Locate the cell with the specified text and output its (X, Y) center coordinate. 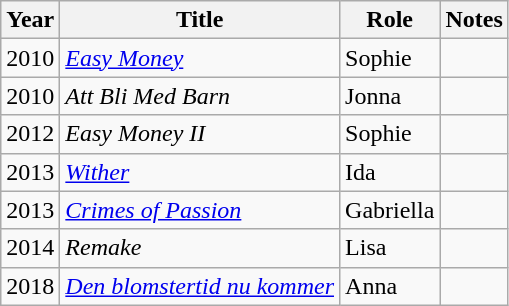
Easy Money (200, 58)
2014 (30, 248)
Gabriella (390, 210)
Wither (200, 172)
Role (390, 20)
Den blomstertid nu kommer (200, 286)
Remake (200, 248)
Easy Money II (200, 134)
Lisa (390, 248)
2018 (30, 286)
Att Bli Med Barn (200, 96)
Anna (390, 286)
Ida (390, 172)
Notes (474, 20)
Jonna (390, 96)
2012 (30, 134)
Crimes of Passion (200, 210)
Title (200, 20)
Year (30, 20)
